Scan for the cell matching the given text and deliver its (X, Y) coordinate at center. 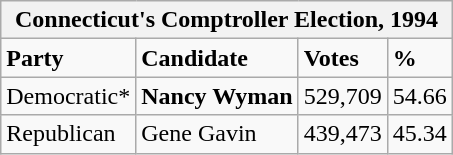
Votes (342, 58)
54.66 (420, 96)
Party (68, 58)
529,709 (342, 96)
Gene Gavin (217, 134)
Connecticut's Comptroller Election, 1994 (227, 20)
Democratic* (68, 96)
Candidate (217, 58)
Nancy Wyman (217, 96)
45.34 (420, 134)
% (420, 58)
Republican (68, 134)
439,473 (342, 134)
